Search for the cell housing the specified text and yield its [x, y] center coordinate. 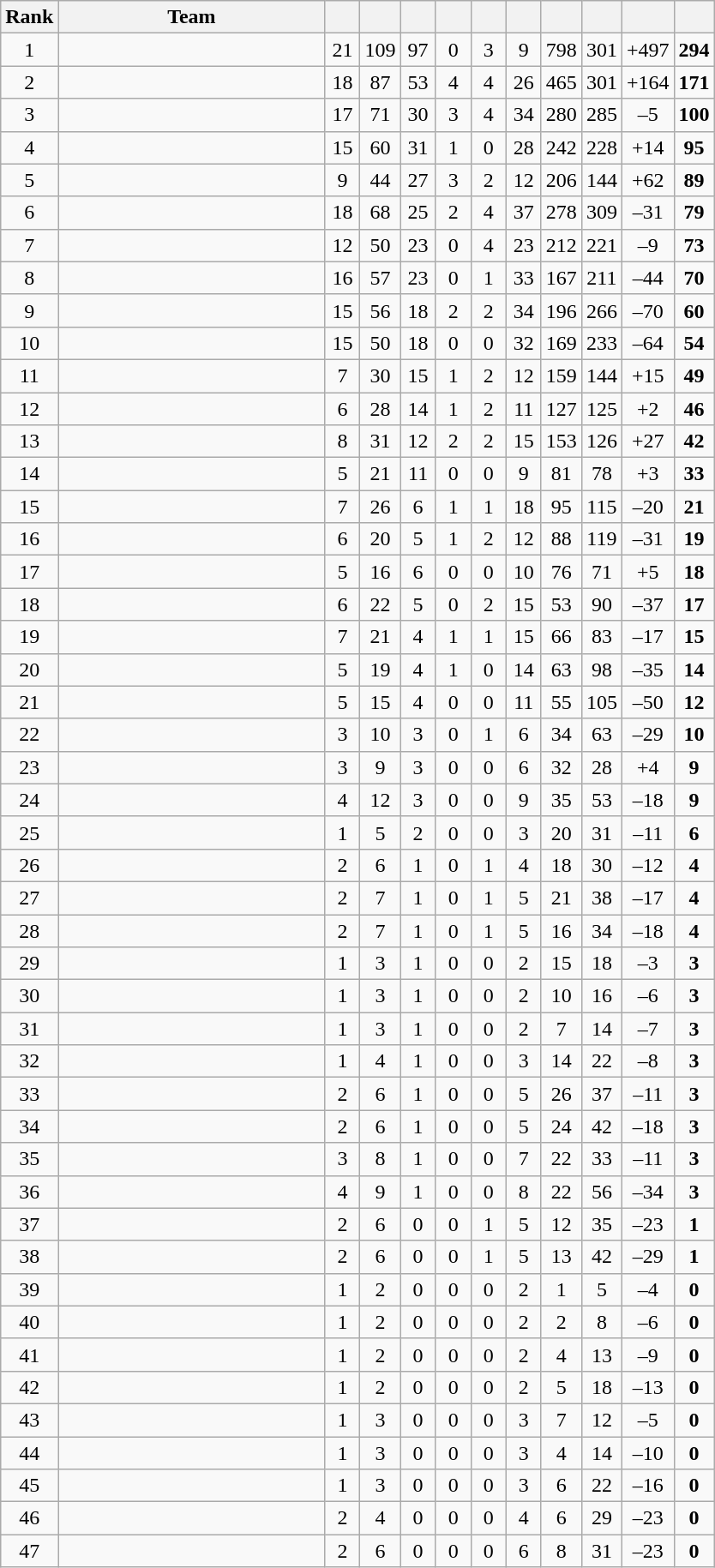
+5 [648, 572]
171 [694, 82]
242 [561, 147]
–8 [648, 1061]
–13 [648, 1387]
100 [694, 115]
36 [29, 1192]
–4 [648, 1289]
233 [602, 343]
115 [602, 507]
87 [381, 82]
–50 [648, 702]
–10 [648, 1453]
159 [561, 375]
–34 [648, 1192]
285 [602, 115]
70 [694, 278]
88 [561, 539]
126 [602, 442]
90 [602, 604]
57 [381, 278]
278 [561, 213]
73 [694, 245]
798 [561, 50]
228 [602, 147]
212 [561, 245]
206 [561, 180]
465 [561, 82]
39 [29, 1289]
127 [561, 409]
169 [561, 343]
294 [694, 50]
–16 [648, 1486]
97 [418, 50]
109 [381, 50]
54 [694, 343]
47 [29, 1551]
+2 [648, 409]
196 [561, 310]
68 [381, 213]
45 [29, 1486]
+164 [648, 82]
167 [561, 278]
–12 [648, 865]
–64 [648, 343]
76 [561, 572]
49 [694, 375]
41 [29, 1355]
55 [561, 702]
Rank [29, 17]
+15 [648, 375]
266 [602, 310]
153 [561, 442]
125 [602, 409]
–7 [648, 1029]
309 [602, 213]
221 [602, 245]
–70 [648, 310]
Team [192, 17]
–37 [648, 604]
+497 [648, 50]
79 [694, 213]
43 [29, 1420]
211 [602, 278]
105 [602, 702]
+27 [648, 442]
98 [602, 670]
81 [561, 474]
+62 [648, 180]
–35 [648, 670]
–20 [648, 507]
280 [561, 115]
+3 [648, 474]
40 [29, 1322]
–3 [648, 964]
89 [694, 180]
–44 [648, 278]
+4 [648, 767]
+14 [648, 147]
119 [602, 539]
66 [561, 637]
83 [602, 637]
78 [602, 474]
